Return the (x, y) coordinate for the center point of the cell that contains the specified text.  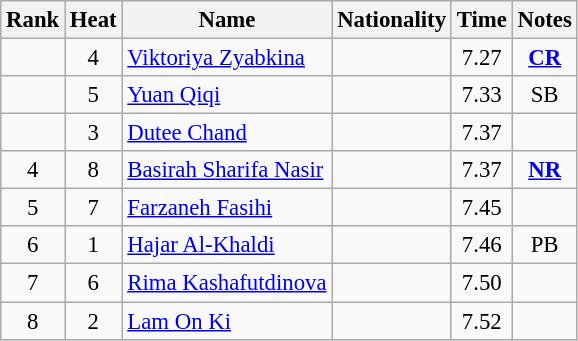
Rima Kashafutdinova (227, 283)
Lam On Ki (227, 321)
Viktoriya Zyabkina (227, 58)
Time (482, 20)
CR (544, 58)
Dutee Chand (227, 133)
7.52 (482, 321)
7.46 (482, 245)
Heat (94, 20)
7.33 (482, 95)
Farzaneh Fasihi (227, 208)
PB (544, 245)
2 (94, 321)
7.27 (482, 58)
Rank (33, 20)
3 (94, 133)
Notes (544, 20)
Name (227, 20)
Hajar Al-Khaldi (227, 245)
NR (544, 170)
Basirah Sharifa Nasir (227, 170)
SB (544, 95)
Nationality (392, 20)
1 (94, 245)
Yuan Qiqi (227, 95)
7.45 (482, 208)
7.50 (482, 283)
